Detect which cell encompasses the target text, then output its [X, Y] center coordinate. 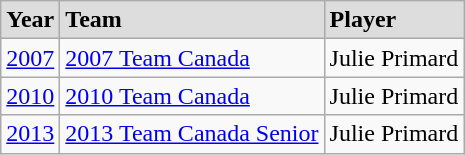
Team [192, 20]
2013 [30, 134]
2007 [30, 58]
2007 Team Canada [192, 58]
Year [30, 20]
2010 [30, 96]
2013 Team Canada Senior [192, 134]
Player [394, 20]
2010 Team Canada [192, 96]
